Detect which cell encompasses the target text, then output its (x, y) center coordinate. 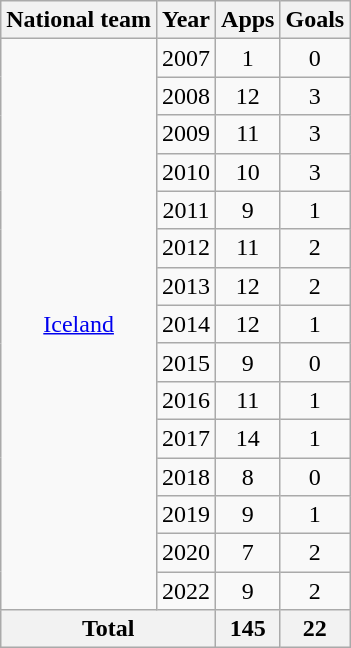
2017 (186, 438)
8 (248, 477)
Iceland (79, 324)
2013 (186, 286)
2014 (186, 324)
National team (79, 20)
2010 (186, 172)
2020 (186, 553)
2015 (186, 362)
2012 (186, 248)
2022 (186, 591)
2007 (186, 58)
22 (315, 629)
145 (248, 629)
Total (108, 629)
Year (186, 20)
Apps (248, 20)
2008 (186, 96)
14 (248, 438)
7 (248, 553)
2018 (186, 477)
2016 (186, 400)
10 (248, 172)
2019 (186, 515)
Goals (315, 20)
2011 (186, 210)
2009 (186, 134)
